Detect which cell encompasses the target text, then output its (x, y) center coordinate. 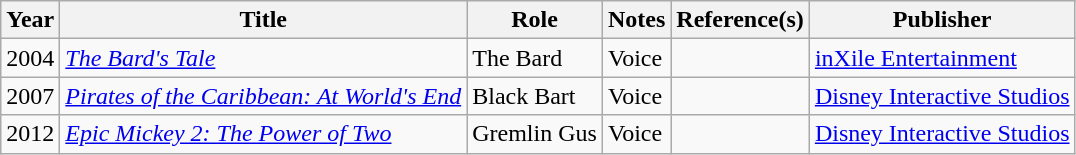
Notes (636, 20)
Gremlin Gus (535, 134)
Reference(s) (740, 20)
Publisher (942, 20)
The Bard (535, 58)
2012 (30, 134)
Black Bart (535, 96)
2004 (30, 58)
Year (30, 20)
Role (535, 20)
inXile Entertainment (942, 58)
2007 (30, 96)
Title (264, 20)
Pirates of the Caribbean: At World's End (264, 96)
The Bard's Tale (264, 58)
Epic Mickey 2: The Power of Two (264, 134)
